Find where the given text appears and provide that cell's center as [x, y] coordinate. 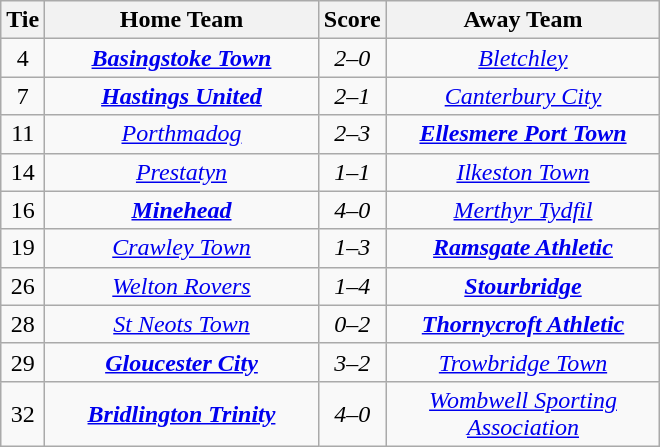
Stourbridge [523, 286]
Ellesmere Port Town [523, 134]
1–3 [352, 248]
Crawley Town [182, 248]
St Neots Town [182, 324]
Wombwell Sporting Association [523, 414]
2–3 [352, 134]
Merthyr Tydfil [523, 210]
19 [23, 248]
2–0 [352, 58]
Bletchley [523, 58]
28 [23, 324]
Ilkeston Town [523, 172]
1–4 [352, 286]
2–1 [352, 96]
Tie [23, 20]
14 [23, 172]
4 [23, 58]
Welton Rovers [182, 286]
Gloucester City [182, 362]
1–1 [352, 172]
Score [352, 20]
Minehead [182, 210]
16 [23, 210]
Basingstoke Town [182, 58]
Thornycroft Athletic [523, 324]
Bridlington Trinity [182, 414]
Prestatyn [182, 172]
3–2 [352, 362]
11 [23, 134]
26 [23, 286]
7 [23, 96]
Canterbury City [523, 96]
Home Team [182, 20]
32 [23, 414]
Away Team [523, 20]
Ramsgate Athletic [523, 248]
29 [23, 362]
Hastings United [182, 96]
0–2 [352, 324]
Trowbridge Town [523, 362]
Porthmadog [182, 134]
